Output the (X, Y) coordinate of the center of the cell containing the given text.  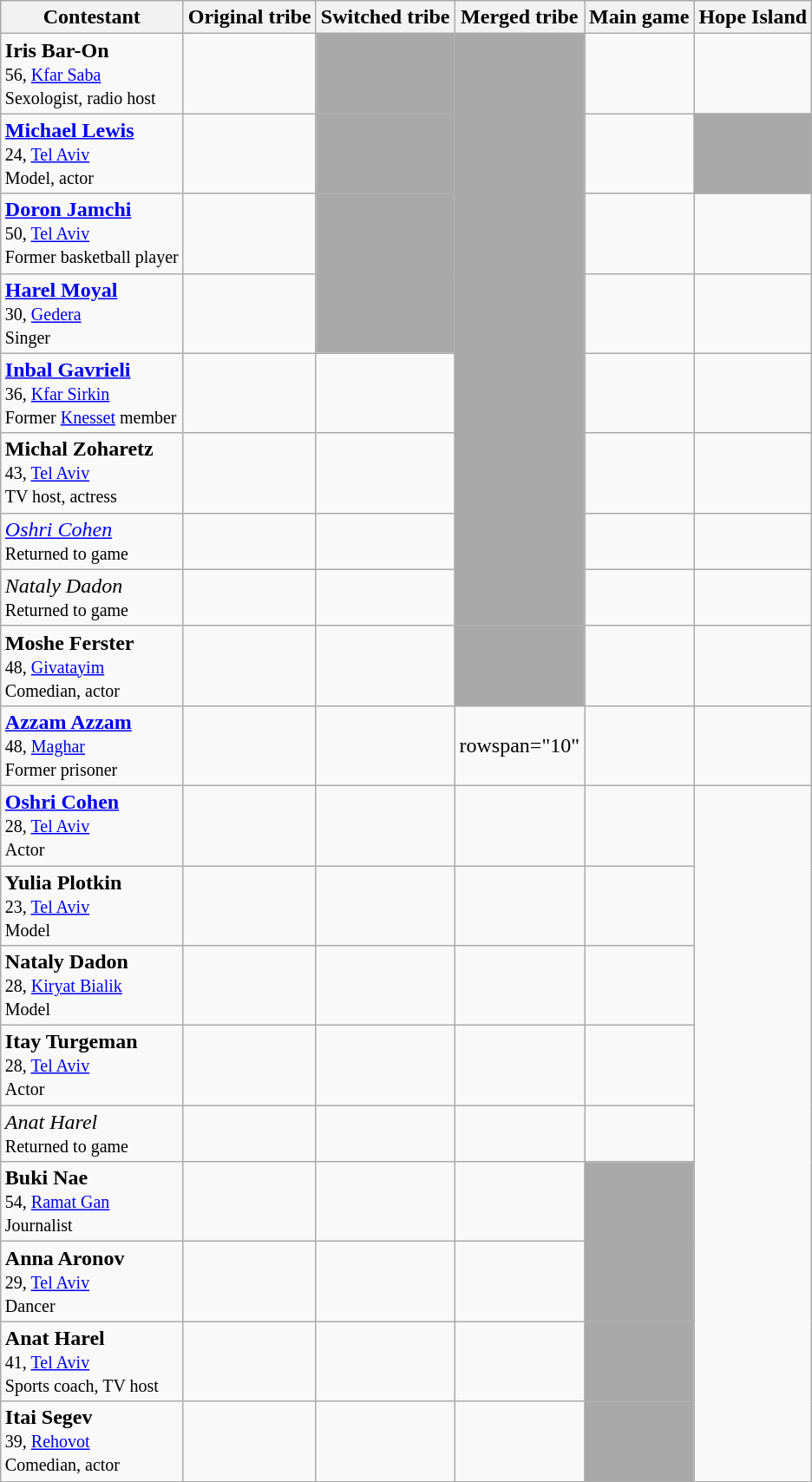
Original tribe (250, 17)
Doron Jamchi50, Tel AvivFormer basketball player (92, 233)
Moshe Ferster48, GivatayimComedian, actor (92, 666)
Iris Bar-On56, Kfar SabaSexologist, radio host (92, 74)
Buki Nae54, Ramat GanJournalist (92, 1202)
Azzam Azzam48, MagharFormer prisoner (92, 745)
Yulia Plotkin23, Tel AvivModel (92, 906)
Merged tribe (520, 17)
Main game (639, 17)
Harel Moyal30, GederaSinger (92, 313)
Switched tribe (385, 17)
rowspan="10" (520, 745)
Nataly DadonReturned to game (92, 597)
Anat HarelReturned to game (92, 1133)
Oshri Cohen28, Tel AvivActor (92, 825)
Nataly Dadon28, Kiryat BialikModel (92, 986)
Anat Harel41, Tel AvivSports coach, TV host (92, 1361)
Itai Segev39, RehovotComedian, actor (92, 1441)
Hope Island (753, 17)
Itay Turgeman28, Tel AvivActor (92, 1066)
Michal Zoharetz43, Tel AvivTV host, actress (92, 473)
Inbal Gavrieli36, Kfar SirkinFormer Knesset member (92, 393)
Michael Lewis24, Tel AvivModel, actor (92, 154)
Contestant (92, 17)
Oshri CohenReturned to game (92, 541)
Anna Aronov29, Tel AvivDancer (92, 1282)
